For the text-containing cell, return its midpoint in (X, Y) coordinate format. 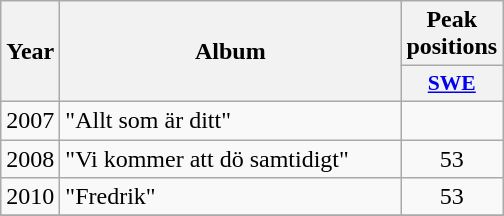
"Vi kommer att dö samtidigt" (230, 159)
"Fredrik" (230, 197)
Year (30, 52)
"Allt som är ditt" (230, 120)
SWE (452, 84)
2010 (30, 197)
2007 (30, 120)
Album (230, 52)
2008 (30, 159)
Peak positions (452, 34)
